Search for the cell housing the specified text and yield its [x, y] center coordinate. 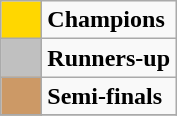
Champions [109, 20]
Runners-up [109, 58]
Semi-finals [109, 96]
